Search for the cell housing the specified text and yield its [X, Y] center coordinate. 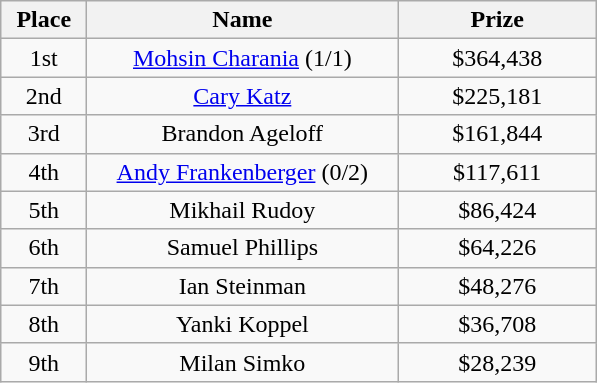
$117,611 [498, 172]
$28,239 [498, 362]
$48,276 [498, 286]
Place [44, 20]
Samuel Phillips [242, 248]
Mohsin Charania (1/1) [242, 58]
$161,844 [498, 134]
4th [44, 172]
$225,181 [498, 96]
1st [44, 58]
7th [44, 286]
3rd [44, 134]
9th [44, 362]
Name [242, 20]
$364,438 [498, 58]
Yanki Koppel [242, 324]
Brandon Ageloff [242, 134]
$36,708 [498, 324]
$64,226 [498, 248]
Andy Frankenberger (0/2) [242, 172]
Mikhail Rudoy [242, 210]
2nd [44, 96]
Cary Katz [242, 96]
Prize [498, 20]
6th [44, 248]
Ian Steinman [242, 286]
Milan Simko [242, 362]
$86,424 [498, 210]
5th [44, 210]
8th [44, 324]
